Find where the given text appears and provide that cell's center as [X, Y] coordinate. 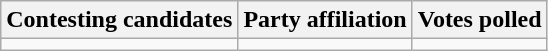
Party affiliation [325, 20]
Contesting candidates [120, 20]
Votes polled [480, 20]
